For the text-containing cell, return its midpoint in (x, y) coordinate format. 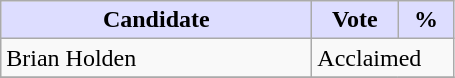
% (426, 20)
Brian Holden (156, 58)
Vote (355, 20)
Acclaimed (383, 58)
Candidate (156, 20)
